Provide the [X, Y] coordinate of the cell's center where the given text is located.  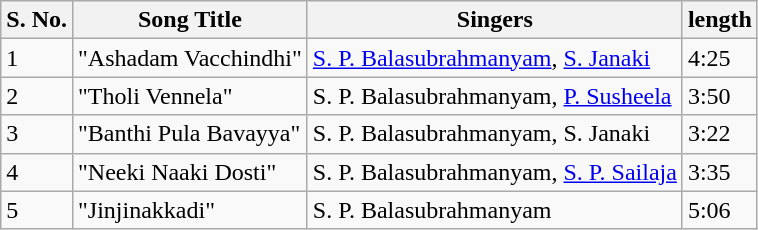
5:06 [720, 210]
S. No. [37, 20]
S. P. Balasubrahmanyam, P. Susheela [494, 96]
2 [37, 96]
1 [37, 58]
5 [37, 210]
Song Title [190, 20]
4:25 [720, 58]
S. P. Balasubrahmanyam [494, 210]
3:50 [720, 96]
4 [37, 172]
length [720, 20]
S. P. Balasubrahmanyam, S. P. Sailaja [494, 172]
3 [37, 134]
"Banthi Pula Bavayya" [190, 134]
Singers [494, 20]
"Tholi Vennela" [190, 96]
3:35 [720, 172]
"Jinjinakkadi" [190, 210]
3:22 [720, 134]
"Ashadam Vacchindhi" [190, 58]
"Neeki Naaki Dosti" [190, 172]
